Scan for the cell matching the given text and deliver its (x, y) coordinate at center. 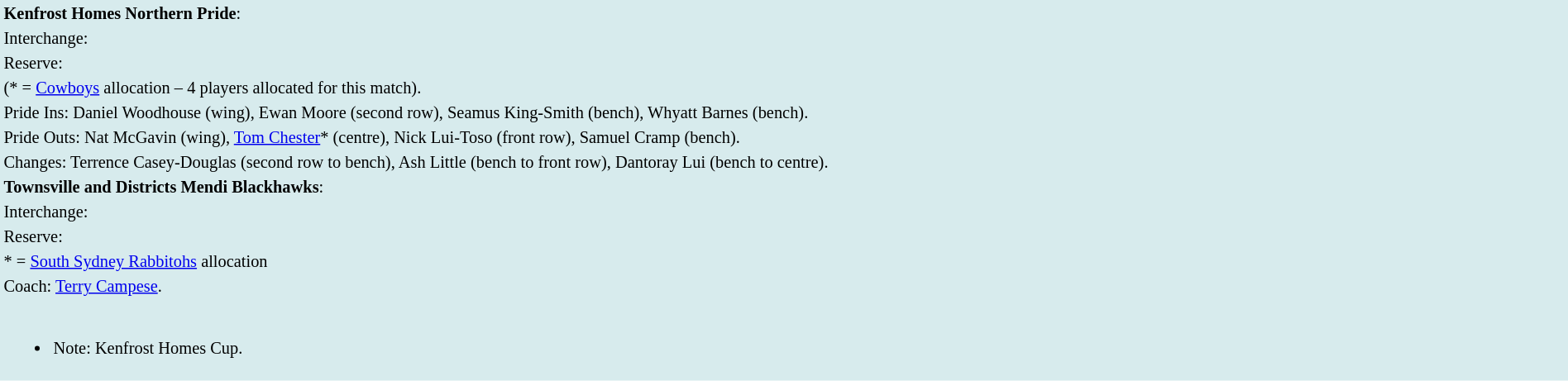
Changes: Terrence Casey-Douglas (second row to bench), Ash Little (bench to front row), Dantoray Lui (bench to centre). (784, 162)
(* = Cowboys allocation – 4 players allocated for this match). (784, 88)
* = South Sydney Rabbitohs allocation (784, 261)
Pride Outs: Nat McGavin (wing), Tom Chester* (centre), Nick Lui-Toso (front row), Samuel Cramp (bench). (784, 137)
Kenfrost Homes Northern Pride: (784, 13)
Coach: Terry Campese. (784, 286)
Pride Ins: Daniel Woodhouse (wing), Ewan Moore (second row), Seamus King-Smith (bench), Whyatt Barnes (bench). (784, 112)
Townsville and Districts Mendi Blackhawks: (784, 187)
Note: Kenfrost Homes Cup. (784, 338)
